Provide the (X, Y) coordinate of the cell's center where the given text is located.  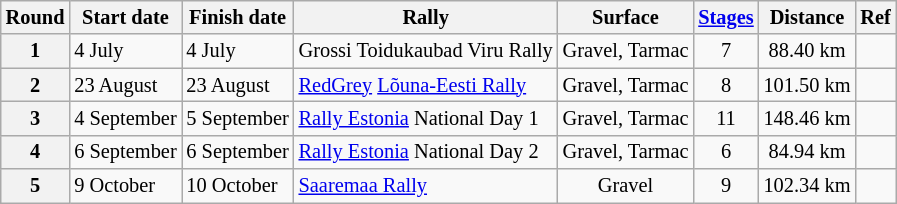
4 September (125, 118)
Round (36, 17)
102.34 km (808, 186)
Surface (626, 17)
6 (726, 152)
9 October (125, 186)
Gravel (626, 186)
Start date (125, 17)
Rally Estonia National Day 2 (426, 152)
101.50 km (808, 85)
10 October (238, 186)
84.94 km (808, 152)
11 (726, 118)
5 (36, 186)
Finish date (238, 17)
148.46 km (808, 118)
Grossi Toidukaubad Viru Rally (426, 51)
3 (36, 118)
RedGrey Lõuna-Eesti Rally (426, 85)
8 (726, 85)
Saaremaa Rally (426, 186)
Distance (808, 17)
4 (36, 152)
88.40 km (808, 51)
9 (726, 186)
1 (36, 51)
5 September (238, 118)
Stages (726, 17)
Ref (875, 17)
Rally (426, 17)
2 (36, 85)
7 (726, 51)
Rally Estonia National Day 1 (426, 118)
